Determine the [x, y] coordinate at the center of the cell enclosing the given text.  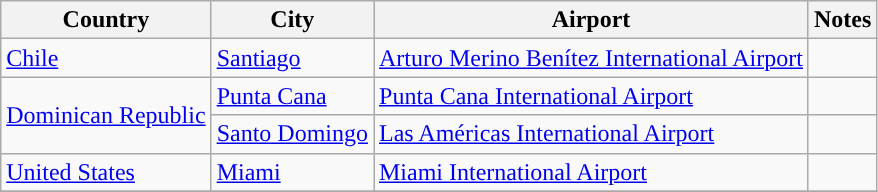
Miami International Airport [592, 172]
Santo Domingo [292, 134]
Santiago [292, 58]
City [292, 20]
Country [106, 20]
Las Américas International Airport [592, 134]
Miami [292, 172]
Notes [842, 20]
United States [106, 172]
Chile [106, 58]
Arturo Merino Benítez International Airport [592, 58]
Airport [592, 20]
Dominican Republic [106, 115]
Punta Cana [292, 96]
Punta Cana International Airport [592, 96]
